For the text-containing cell, return its midpoint in (X, Y) coordinate format. 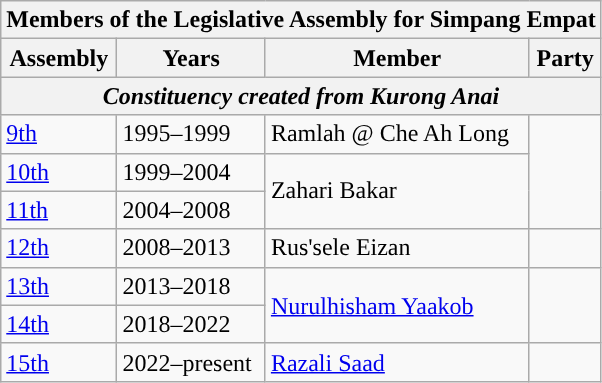
Nurulhisham Yaakob (397, 305)
2013–2018 (191, 286)
Party (565, 58)
2022–present (191, 362)
13th (59, 286)
14th (59, 324)
1995–1999 (191, 134)
2004–2008 (191, 210)
Members of the Legislative Assembly for Simpang Empat (302, 20)
Ramlah @ Che Ah Long (397, 134)
9th (59, 134)
10th (59, 172)
Rus'sele Eizan (397, 248)
Assembly (59, 58)
Constituency created from Kurong Anai (302, 96)
Zahari Bakar (397, 191)
Member (397, 58)
Razali Saad (397, 362)
15th (59, 362)
2018–2022 (191, 324)
11th (59, 210)
2008–2013 (191, 248)
1999–2004 (191, 172)
Years (191, 58)
12th (59, 248)
